Extract the [x, y] coordinate from the center of the cell holding the provided text.  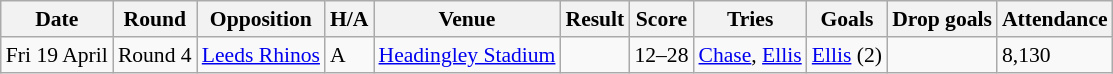
12–28 [661, 55]
Date [57, 19]
Tries [750, 19]
8,130 [1055, 55]
Goals [847, 19]
Chase, Ellis [750, 55]
Score [661, 19]
Leeds Rhinos [261, 55]
Result [594, 19]
Attendance [1055, 19]
Venue [468, 19]
Round 4 [155, 55]
Headingley Stadium [468, 55]
Opposition [261, 19]
Ellis (2) [847, 55]
A [350, 55]
Drop goals [942, 19]
Fri 19 April [57, 55]
H/A [350, 19]
Round [155, 19]
